Return (x, y) of the center of cell containing provided text 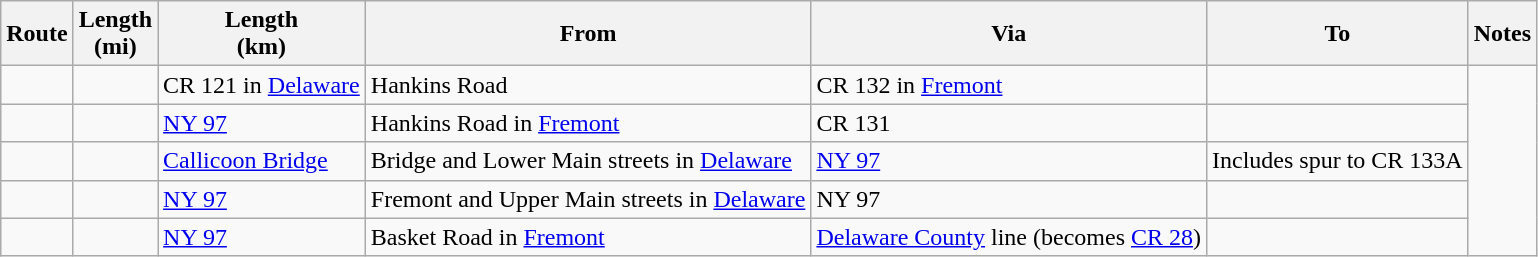
Length(mi) (115, 34)
Callicoon Bridge (262, 161)
Length(km) (262, 34)
Delaware County line (becomes CR 28) (1009, 237)
CR 132 in Fremont (1009, 85)
Hankins Road (588, 85)
Hankins Road in Fremont (588, 123)
To (1338, 34)
From (588, 34)
Bridge and Lower Main streets in Delaware (588, 161)
Includes spur to CR 133A (1338, 161)
Via (1009, 34)
Notes (1502, 34)
Basket Road in Fremont (588, 237)
Route (37, 34)
CR 121 in Delaware (262, 85)
Fremont and Upper Main streets in Delaware (588, 199)
CR 131 (1009, 123)
